Capture the cell that displays the provided text and extract its [X, Y] central coordinate. 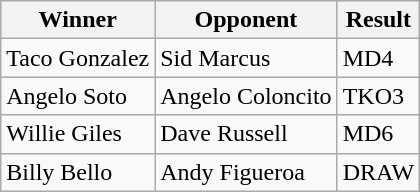
Willie Giles [78, 134]
Result [378, 20]
MD4 [378, 58]
Dave Russell [246, 134]
TKO3 [378, 96]
Opponent [246, 20]
MD6 [378, 134]
Taco Gonzalez [78, 58]
Sid Marcus [246, 58]
Andy Figueroa [246, 172]
Winner [78, 20]
Angelo Coloncito [246, 96]
DRAW [378, 172]
Angelo Soto [78, 96]
Billy Bello [78, 172]
